Extract the (X, Y) coordinate from the center of the cell holding the provided text.  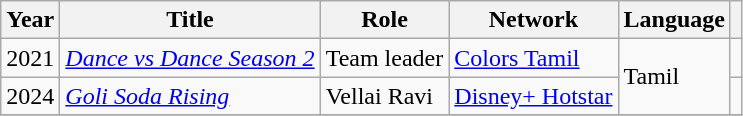
2021 (30, 58)
2024 (30, 96)
Team leader (384, 58)
Goli Soda Rising (190, 96)
Language (674, 20)
Dance vs Dance Season 2 (190, 58)
Colors Tamil (534, 58)
Vellai Ravi (384, 96)
Network (534, 20)
Title (190, 20)
Year (30, 20)
Disney+ Hotstar (534, 96)
Role (384, 20)
Tamil (674, 77)
